Provide the (X, Y) coordinate of the cell's center where the given text is located.  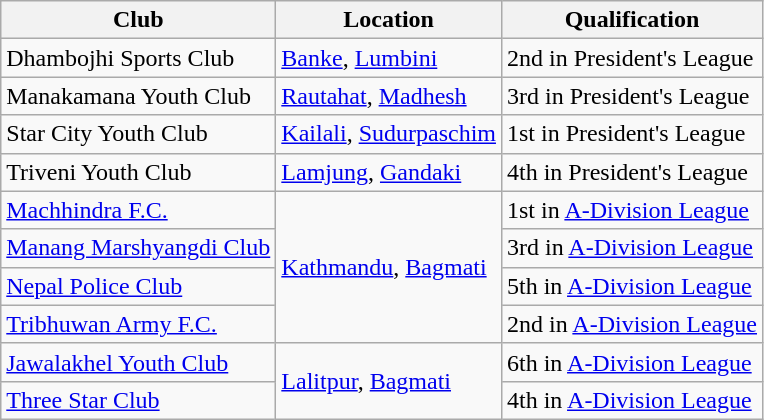
3rd in President's League (632, 96)
Manakamana Youth Club (138, 96)
4th in A-Division League (632, 400)
Rautahat, Madhesh (389, 96)
2nd in A-Division League (632, 324)
Location (389, 20)
4th in President's League (632, 172)
Nepal Police Club (138, 286)
Tribhuwan Army F.C. (138, 324)
Machhindra F.C. (138, 210)
3rd in A-Division League (632, 248)
5th in A-Division League (632, 286)
Qualification (632, 20)
2nd in President's League (632, 58)
Triveni Youth Club (138, 172)
Manang Marshyangdi Club (138, 248)
Dhambojhi Sports Club (138, 58)
Lalitpur, Bagmati (389, 381)
Kathmandu, Bagmati (389, 267)
Star City Youth Club (138, 134)
Club (138, 20)
1st in A-Division League (632, 210)
6th in A-Division League (632, 362)
Three Star Club (138, 400)
Kailali, Sudurpaschim (389, 134)
Banke, Lumbini (389, 58)
Jawalakhel Youth Club (138, 362)
1st in President's League (632, 134)
Lamjung, Gandaki (389, 172)
